Detect which cell encompasses the target text, then output its [x, y] center coordinate. 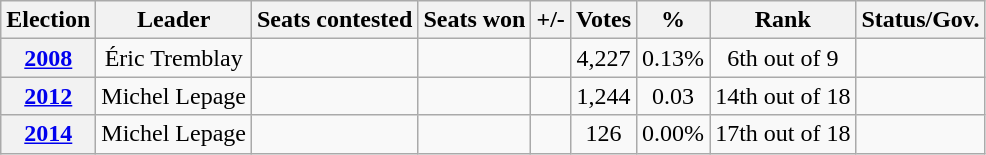
2012 [48, 96]
Votes [603, 20]
0.00% [674, 134]
Seats contested [334, 20]
Election [48, 20]
126 [603, 134]
% [674, 20]
0.13% [674, 58]
Leader [174, 20]
Status/Gov. [920, 20]
4,227 [603, 58]
Éric Tremblay [174, 58]
1,244 [603, 96]
Seats won [474, 20]
0.03 [674, 96]
+/- [550, 20]
17th out of 18 [783, 134]
Rank [783, 20]
14th out of 18 [783, 96]
2014 [48, 134]
6th out of 9 [783, 58]
2008 [48, 58]
